Determine the [X, Y] coordinate at the center of the cell enclosing the given text.  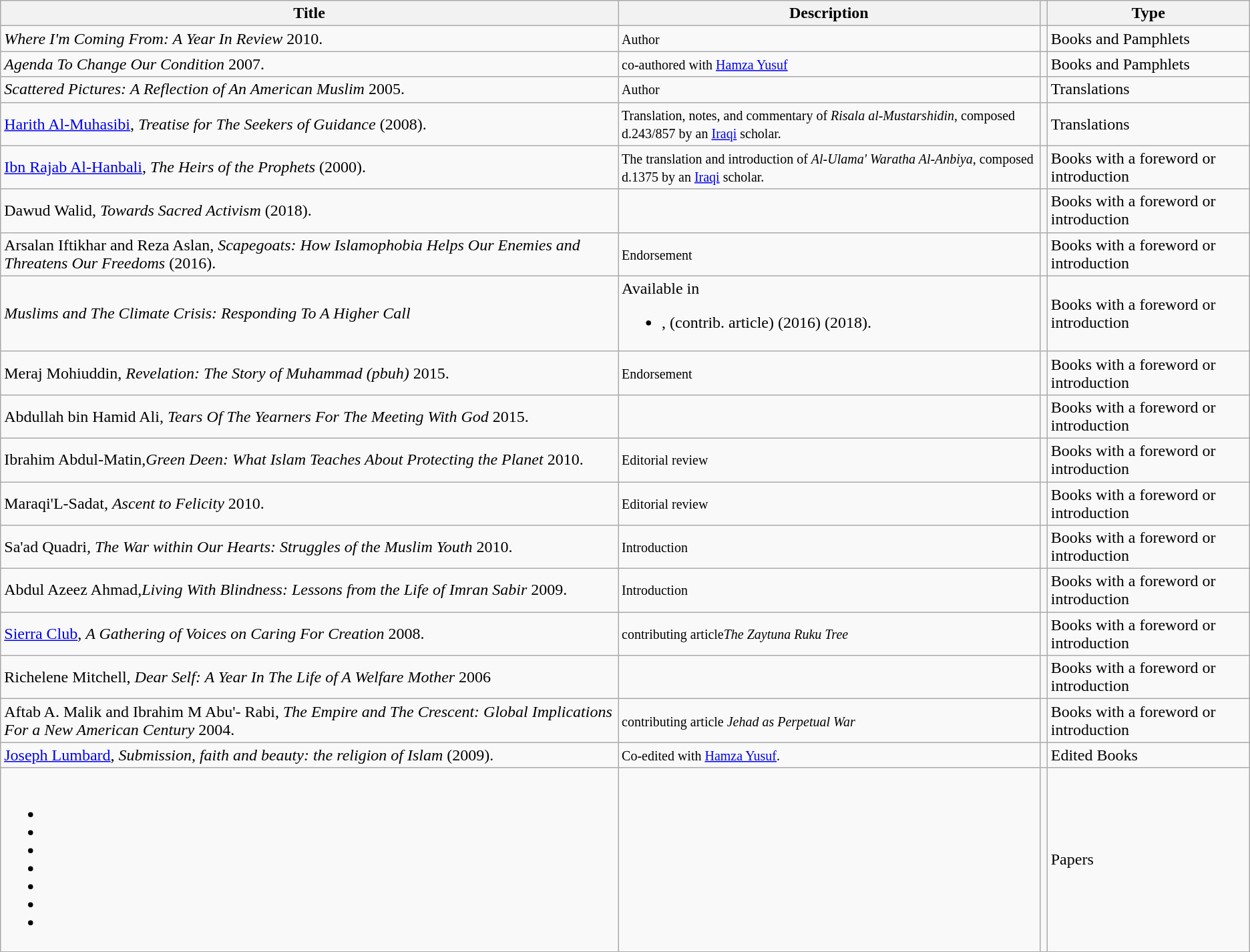
Ibrahim Abdul-Matin,Green Deen: What Islam Teaches About Protecting the Planet 2010. [310, 459]
Description [829, 13]
Harith Al-Muhasibi, Treatise for The Seekers of Guidance (2008). [310, 124]
Joseph Lumbard, Submission, faith and beauty: the religion of Islam (2009). [310, 755]
Edited Books [1149, 755]
Sa'ad Quadri, The War within Our Hearts: Struggles of the Muslim Youth 2010. [310, 547]
Scattered Pictures: A Reflection of An American Muslim 2005. [310, 89]
Agenda To Change Our Condition 2007. [310, 64]
The translation and introduction of Al-Ulama' Waratha Al-Anbiya, composed d.1375 by an Iraqi scholar. [829, 167]
Title [310, 13]
Where I'm Coming From: A Year In Review 2010. [310, 39]
co-authored with Hamza Yusuf [829, 64]
Arsalan Iftikhar and Reza Aslan, Scapegoats: How Islamophobia Helps Our Enemies and Threatens Our Freedoms (2016). [310, 254]
contributing article Jehad as Perpetual War [829, 721]
Dawud Walid, Towards Sacred Activism (2018). [310, 211]
Available in, (contrib. article) (2016) (2018). [829, 314]
Meraj Mohiuddin, Revelation: The Story of Muhammad (pbuh) 2015. [310, 373]
Abdul Azeez Ahmad,Living With Blindness: Lessons from the Life of Imran Sabir 2009. [310, 590]
Richelene Mitchell, Dear Self: A Year In The Life of A Welfare Mother 2006 [310, 677]
Papers [1149, 860]
Abdullah bin Hamid Ali, Tears Of The Yearners For The Meeting With God 2015. [310, 417]
Sierra Club, A Gathering of Voices on Caring For Creation 2008. [310, 634]
contributing articleThe Zaytuna Ruku Tree [829, 634]
Maraqi'L-Sadat, Ascent to Felicity 2010. [310, 503]
Ibn Rajab Al-Hanbali, The Heirs of the Prophets (2000). [310, 167]
Muslims and The Climate Crisis: Responding To A Higher Call [310, 314]
Translation, notes, and commentary of Risala al-Mustarshidin, composed d.243/857 by an Iraqi scholar. [829, 124]
Type [1149, 13]
Aftab A. Malik and Ibrahim M Abu'- Rabi, The Empire and The Crescent: Global Implications For a New American Century 2004. [310, 721]
Co-edited with Hamza Yusuf. [829, 755]
